Capture the cell that displays the provided text and extract its (x, y) central coordinate. 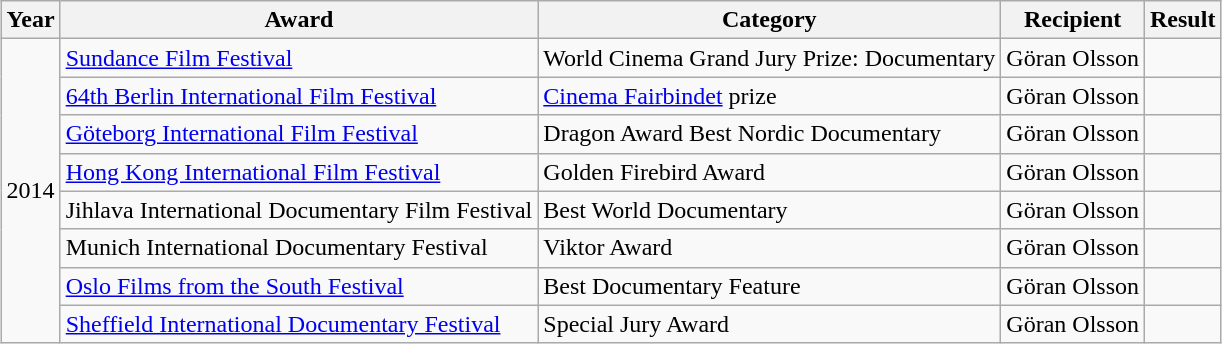
Recipient (1073, 20)
64th Berlin International Film Festival (299, 96)
Oslo Films from the South Festival (299, 286)
Result (1183, 20)
Göteborg International Film Festival (299, 134)
Hong Kong International Film Festival (299, 172)
Cinema Fairbindet prize (770, 96)
Special Jury Award (770, 324)
Golden Firebird Award (770, 172)
Best World Documentary (770, 210)
Best Documentary Feature (770, 286)
Category (770, 20)
Dragon Award Best Nordic Documentary (770, 134)
Viktor Award (770, 248)
Sheffield International Documentary Festival (299, 324)
Award (299, 20)
World Cinema Grand Jury Prize: Documentary (770, 58)
Sundance Film Festival (299, 58)
2014 (30, 191)
Year (30, 20)
Munich International Documentary Festival (299, 248)
Jihlava International Documentary Film Festival (299, 210)
